Detect which cell encompasses the target text, then output its (x, y) center coordinate. 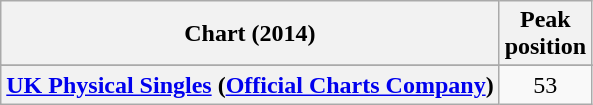
Chart (2014) (250, 34)
UK Physical Singles (Official Charts Company) (250, 85)
Peakposition (545, 34)
53 (545, 85)
